Scan for the cell matching the given text and deliver its [x, y] coordinate at center. 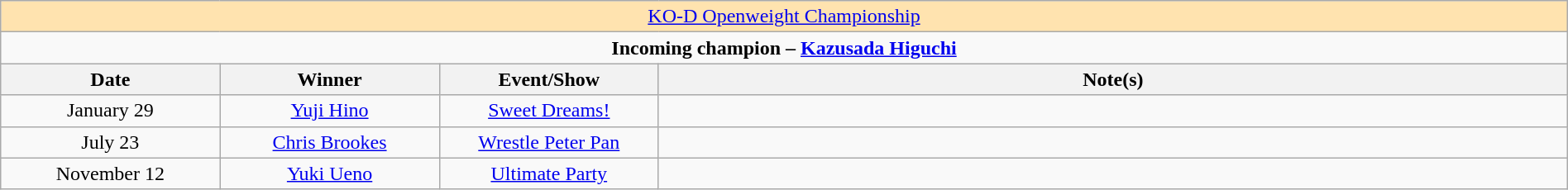
Ultimate Party [549, 173]
Note(s) [1113, 79]
KO-D Openweight Championship [784, 17]
Yuji Hino [329, 111]
Yuki Ueno [329, 173]
Chris Brookes [329, 142]
Event/Show [549, 79]
Winner [329, 79]
Wrestle Peter Pan [549, 142]
January 29 [111, 111]
July 23 [111, 142]
Sweet Dreams! [549, 111]
Date [111, 79]
November 12 [111, 173]
Incoming champion – Kazusada Higuchi [784, 48]
